Search for the cell housing the specified text and yield its (X, Y) center coordinate. 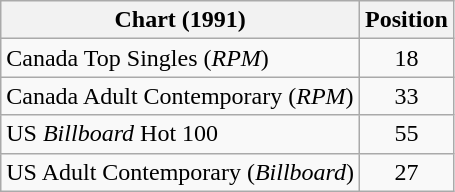
27 (407, 172)
Chart (1991) (180, 20)
Position (407, 20)
US Billboard Hot 100 (180, 134)
18 (407, 58)
US Adult Contemporary (Billboard) (180, 172)
55 (407, 134)
Canada Top Singles (RPM) (180, 58)
Canada Adult Contemporary (RPM) (180, 96)
33 (407, 96)
